Return (X, Y) of the center of cell containing provided text 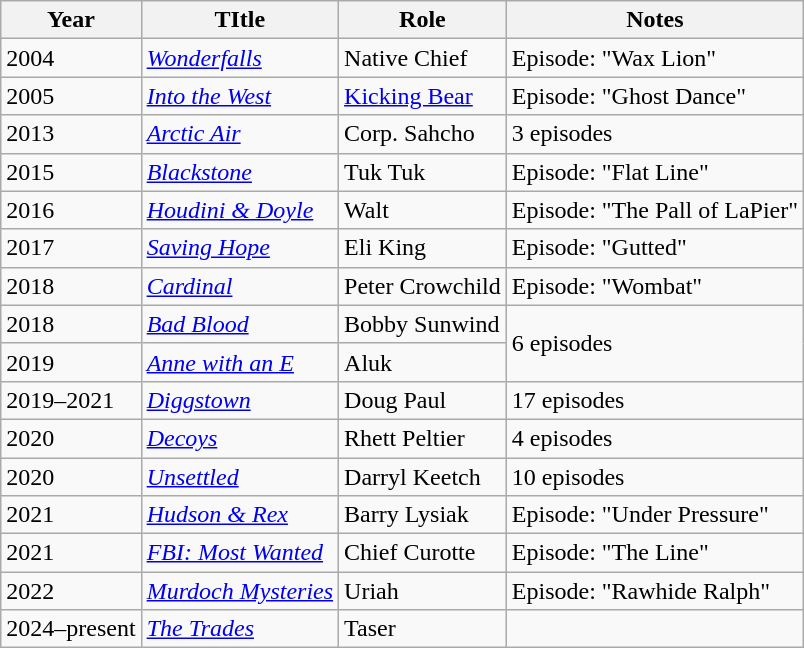
2019 (71, 362)
2013 (71, 134)
Unsettled (240, 477)
Rhett Peltier (423, 438)
Episode: "Flat Line" (654, 172)
Darryl Keetch (423, 477)
Doug Paul (423, 400)
The Trades (240, 629)
Walt (423, 210)
Role (423, 20)
Episode: "The Line" (654, 553)
Houdini & Doyle (240, 210)
Episode: "Wombat" (654, 286)
Aluk (423, 362)
Anne with an E (240, 362)
TItle (240, 20)
Episode: "Rawhide Ralph" (654, 591)
2017 (71, 248)
Diggstown (240, 400)
Eli King (423, 248)
Arctic Air (240, 134)
Cardinal (240, 286)
Tuk Tuk (423, 172)
Saving Hope (240, 248)
17 episodes (654, 400)
Chief Curotte (423, 553)
Murdoch Mysteries (240, 591)
2004 (71, 58)
Into the West (240, 96)
2024–present (71, 629)
Blackstone (240, 172)
Episode: "The Pall of LaPier" (654, 210)
6 episodes (654, 343)
Episode: "Gutted" (654, 248)
Bad Blood (240, 324)
Decoys (240, 438)
Episode: "Ghost Dance" (654, 96)
Notes (654, 20)
Bobby Sunwind (423, 324)
Peter Crowchild (423, 286)
Episode: "Under Pressure" (654, 515)
Uriah (423, 591)
Corp. Sahcho (423, 134)
2019–2021 (71, 400)
Taser (423, 629)
Wonderfalls (240, 58)
Native Chief (423, 58)
2015 (71, 172)
2022 (71, 591)
4 episodes (654, 438)
2016 (71, 210)
Hudson & Rex (240, 515)
Kicking Bear (423, 96)
3 episodes (654, 134)
Episode: "Wax Lion" (654, 58)
FBI: Most Wanted (240, 553)
Year (71, 20)
Barry Lysiak (423, 515)
10 episodes (654, 477)
2005 (71, 96)
